Provide the [X, Y] coordinate of the cell's center where the given text is located.  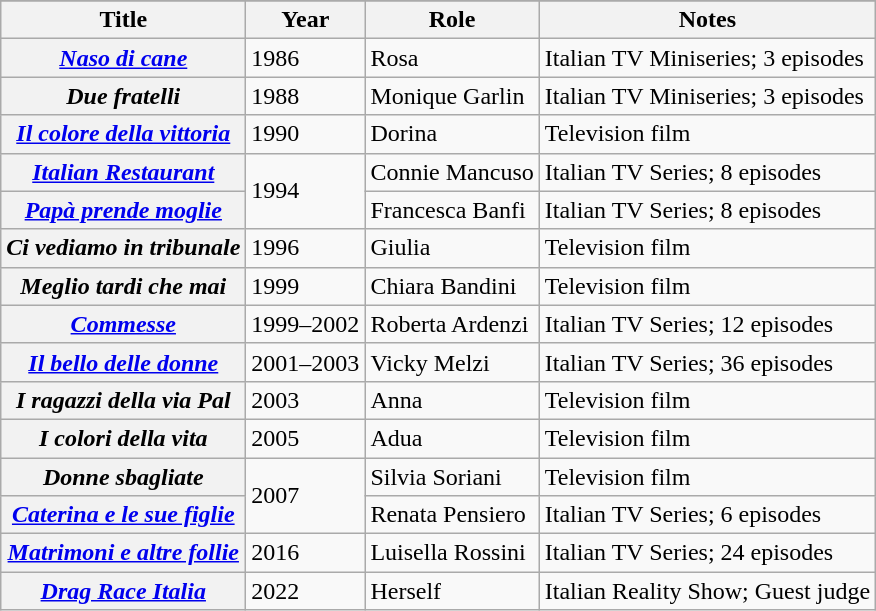
Drag Race Italia [124, 591]
Role [452, 20]
Matrimoni e altre follie [124, 553]
Giulia [452, 248]
Dorina [452, 134]
Italian TV Series; 6 episodes [707, 515]
1999 [306, 286]
Due fratelli [124, 96]
Ci vediamo in tribunale [124, 248]
2016 [306, 553]
1988 [306, 96]
Donne sbagliate [124, 477]
Vicky Melzi [452, 362]
Connie Mancuso [452, 172]
Italian TV Series; 36 episodes [707, 362]
Rosa [452, 58]
2005 [306, 438]
Papà prende moglie [124, 210]
1994 [306, 191]
2001–2003 [306, 362]
Adua [452, 438]
Francesca Banfi [452, 210]
Italian Reality Show; Guest judge [707, 591]
1986 [306, 58]
Year [306, 20]
Notes [707, 20]
Naso di cane [124, 58]
I ragazzi della via Pal [124, 400]
1996 [306, 248]
2007 [306, 496]
1999–2002 [306, 324]
Italian TV Series; 24 episodes [707, 553]
Commesse [124, 324]
Meglio tardi che mai [124, 286]
Il bello delle donne [124, 362]
Anna [452, 400]
I colori della vita [124, 438]
2003 [306, 400]
2022 [306, 591]
1990 [306, 134]
Renata Pensiero [452, 515]
Monique Garlin [452, 96]
Chiara Bandini [452, 286]
Il colore della vittoria [124, 134]
Caterina e le sue figlie [124, 515]
Italian TV Series; 12 episodes [707, 324]
Italian Restaurant [124, 172]
Title [124, 20]
Roberta Ardenzi [452, 324]
Herself [452, 591]
Silvia Soriani [452, 477]
Luisella Rossini [452, 553]
